Scan for the cell matching the given text and deliver its (x, y) coordinate at center. 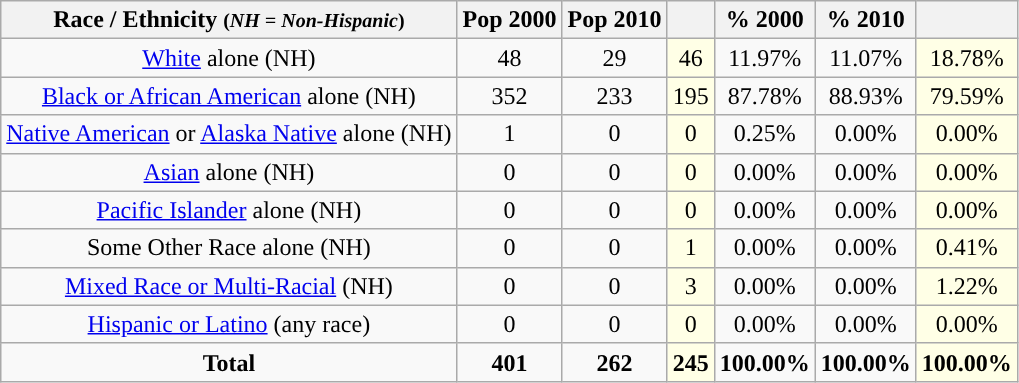
88.93% (866, 96)
352 (510, 96)
Some Other Race alone (NH) (229, 248)
3 (690, 286)
11.07% (866, 58)
245 (690, 362)
401 (510, 362)
11.97% (764, 58)
Asian alone (NH) (229, 172)
Black or African American alone (NH) (229, 96)
262 (614, 362)
Mixed Race or Multi-Racial (NH) (229, 286)
Pop 2010 (614, 20)
18.78% (966, 58)
48 (510, 58)
29 (614, 58)
Race / Ethnicity (NH = Non-Hispanic) (229, 20)
195 (690, 96)
Hispanic or Latino (any race) (229, 324)
White alone (NH) (229, 58)
79.59% (966, 96)
1.22% (966, 286)
0.25% (764, 134)
233 (614, 96)
87.78% (764, 96)
Native American or Alaska Native alone (NH) (229, 134)
Total (229, 362)
% 2010 (866, 20)
0.41% (966, 248)
% 2000 (764, 20)
Pacific Islander alone (NH) (229, 210)
46 (690, 58)
Pop 2000 (510, 20)
